Find where the given text appears and provide that cell's center as [x, y] coordinate. 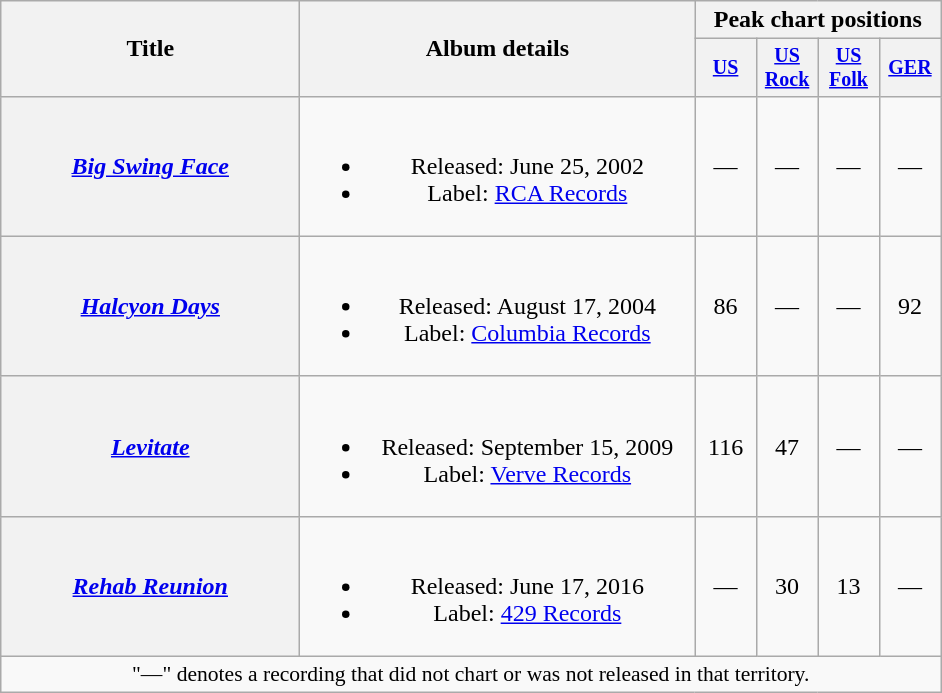
116 [726, 446]
USRock [786, 68]
Peak chart positions [818, 20]
47 [786, 446]
30 [786, 586]
Big Swing Face [150, 166]
92 [910, 306]
"—" denotes a recording that did not chart or was not released in that territory. [471, 675]
USFolk [848, 68]
13 [848, 586]
Album details [498, 49]
Title [150, 49]
Released: June 25, 2002Label: RCA Records [498, 166]
GER [910, 68]
Halcyon Days [150, 306]
86 [726, 306]
Rehab Reunion [150, 586]
US [726, 68]
Released: June 17, 2016Label: 429 Records [498, 586]
Released: August 17, 2004Label: Columbia Records [498, 306]
Released: September 15, 2009Label: Verve Records [498, 446]
Levitate [150, 446]
